Locate the cell with the specified text and output its [x, y] center coordinate. 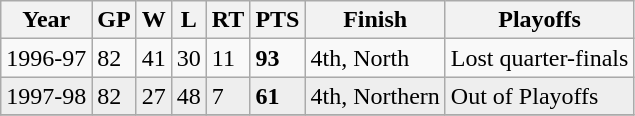
RT [228, 20]
1997-98 [46, 96]
41 [154, 58]
W [154, 20]
48 [188, 96]
Playoffs [540, 20]
Year [46, 20]
7 [228, 96]
Finish [375, 20]
30 [188, 58]
Lost quarter-finals [540, 58]
11 [228, 58]
27 [154, 96]
GP [114, 20]
4th, North [375, 58]
93 [278, 58]
61 [278, 96]
4th, Northern [375, 96]
PTS [278, 20]
L [188, 20]
1996-97 [46, 58]
Out of Playoffs [540, 96]
